Search for the cell housing the specified text and yield its (x, y) center coordinate. 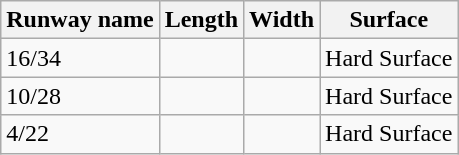
Runway name (80, 20)
4/22 (80, 134)
Surface (389, 20)
Length (201, 20)
10/28 (80, 96)
16/34 (80, 58)
Width (282, 20)
